Detect which cell encompasses the target text, then output its (x, y) center coordinate. 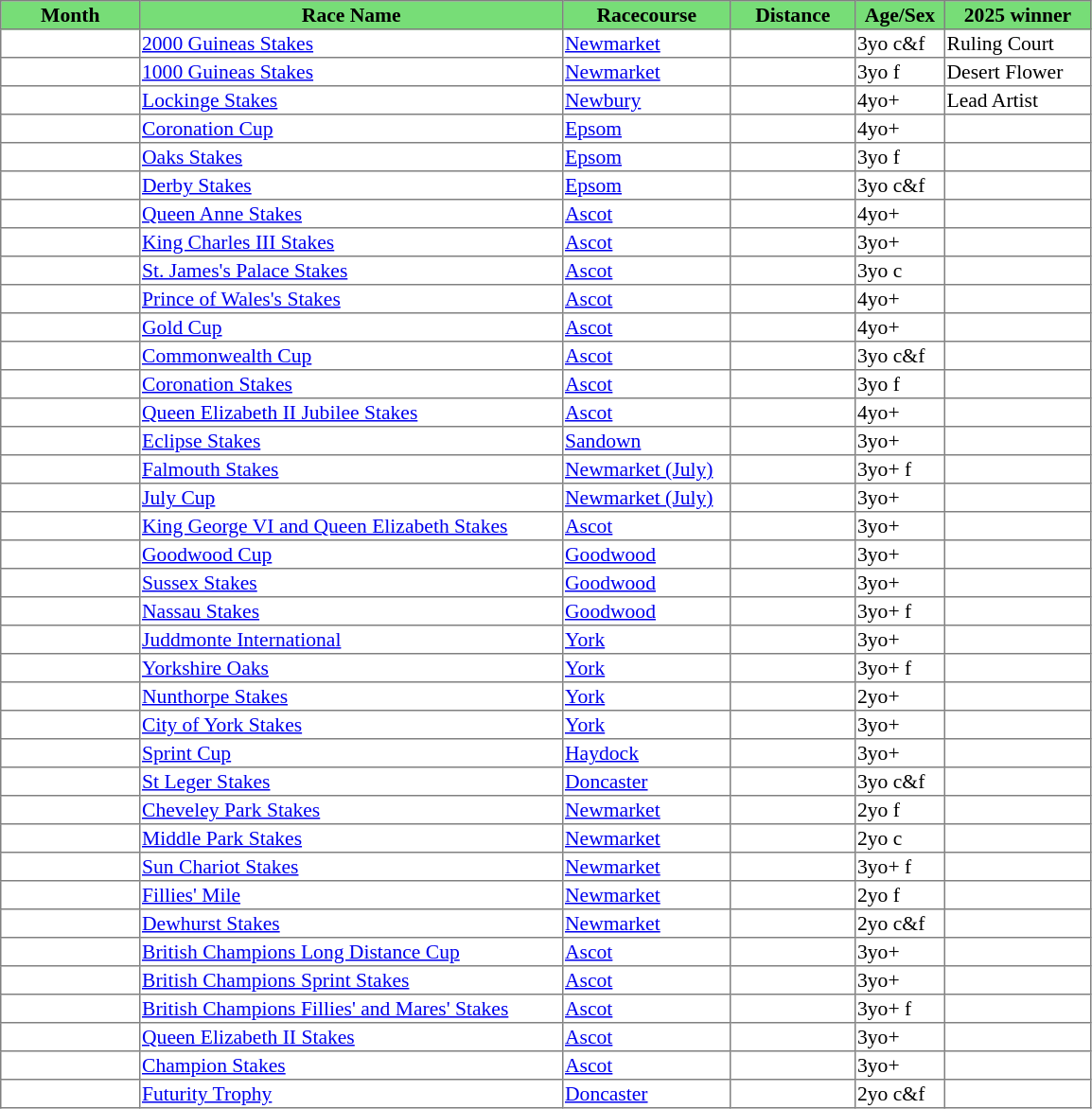
2000 Guineas Stakes (352, 44)
Lead Artist (1017, 100)
Cheveley Park Stakes (352, 810)
1000 Guineas Stakes (352, 72)
Juddmonte International (352, 640)
Dewhurst Stakes (352, 924)
King George VI and Queen Elizabeth Stakes (352, 526)
Sandown (647, 441)
Distance (793, 15)
Desert Flower (1017, 72)
Sun Chariot Stakes (352, 867)
Oaks Stakes (352, 157)
Middle Park Stakes (352, 838)
St. James's Palace Stakes (352, 271)
British Champions Sprint Stakes (352, 980)
Age/Sex (900, 15)
Fillies' Mile (352, 895)
Prince of Wales's Stakes (352, 299)
2yo c (900, 838)
Queen Elizabeth II Jubilee Stakes (352, 413)
July Cup (352, 498)
British Champions Long Distance Cup (352, 952)
Race Name (352, 15)
Ruling Court (1017, 44)
Champion Stakes (352, 1065)
Gold Cup (352, 327)
City of York Stakes (352, 725)
Derby Stakes (352, 185)
Eclipse Stakes (352, 441)
Futurity Trophy (352, 1094)
Falmouth Stakes (352, 469)
St Leger Stakes (352, 782)
3yo c (900, 271)
Lockinge Stakes (352, 100)
Goodwood Cup (352, 554)
Nassau Stakes (352, 611)
Yorkshire Oaks (352, 668)
Racecourse (647, 15)
2025 winner (1017, 15)
King Charles III Stakes (352, 242)
British Champions Fillies' and Mares' Stakes (352, 1009)
Haydock (647, 753)
Month (70, 15)
2yo+ (900, 696)
Commonwealth Cup (352, 356)
Coronation Stakes (352, 384)
Queen Anne Stakes (352, 214)
Newbury (647, 100)
Queen Elizabeth II Stakes (352, 1037)
Nunthorpe Stakes (352, 696)
Coronation Cup (352, 129)
Sussex Stakes (352, 583)
Sprint Cup (352, 753)
